Locate the cell with the specified text and output its [x, y] center coordinate. 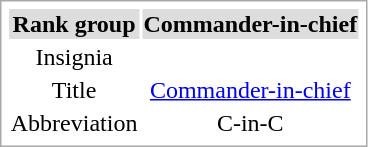
Insignia [74, 57]
Title [74, 90]
Rank group [74, 24]
C-in-C [250, 123]
Abbreviation [74, 123]
